Output the (X, Y) coordinate of the center of the cell containing the given text.  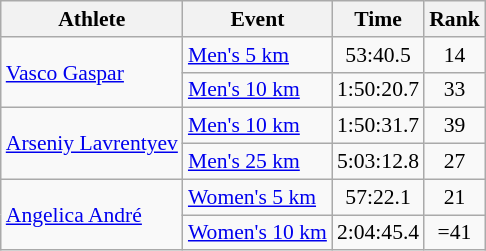
Vasco Gaspar (92, 72)
53:40.5 (378, 55)
2:04:45.4 (378, 233)
=41 (454, 233)
Event (258, 19)
5:03:12.8 (378, 162)
33 (454, 90)
27 (454, 162)
Women's 10 km (258, 233)
57:22.1 (378, 197)
1:50:20.7 (378, 90)
Angelica André (92, 214)
Time (378, 19)
21 (454, 197)
Men's 5 km (258, 55)
1:50:31.7 (378, 126)
Athlete (92, 19)
Arseniy Lavrentyev (92, 144)
39 (454, 126)
14 (454, 55)
Rank (454, 19)
Women's 5 km (258, 197)
Men's 25 km (258, 162)
